Locate the cell with the specified text and output its (x, y) center coordinate. 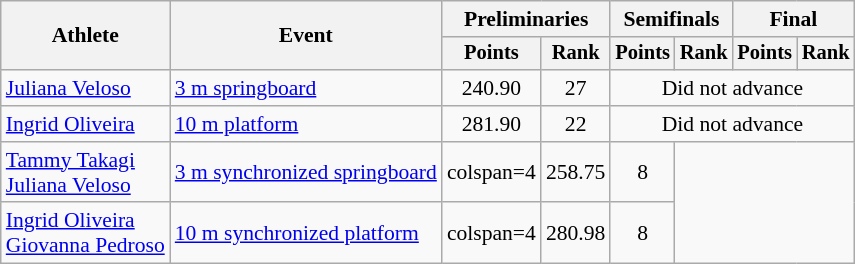
3 m springboard (306, 88)
Semifinals (671, 19)
240.90 (492, 88)
10 m synchronized platform (306, 234)
3 m synchronized springboard (306, 172)
Preliminaries (526, 19)
10 m platform (306, 124)
258.75 (576, 172)
Event (306, 36)
Ingrid OliveiraGiovanna Pedroso (86, 234)
Tammy TakagiJuliana Veloso (86, 172)
Final (793, 19)
280.98 (576, 234)
Ingrid Oliveira (86, 124)
22 (576, 124)
27 (576, 88)
Athlete (86, 36)
Juliana Veloso (86, 88)
281.90 (492, 124)
